Locate the cell with the specified text and output its (X, Y) center coordinate. 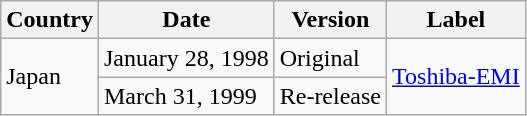
Label (456, 20)
Country (50, 20)
Original (330, 58)
Version (330, 20)
Toshiba-EMI (456, 77)
Date (186, 20)
Re-release (330, 96)
Japan (50, 77)
January 28, 1998 (186, 58)
March 31, 1999 (186, 96)
